Find where the given text appears and provide that cell's center as [x, y] coordinate. 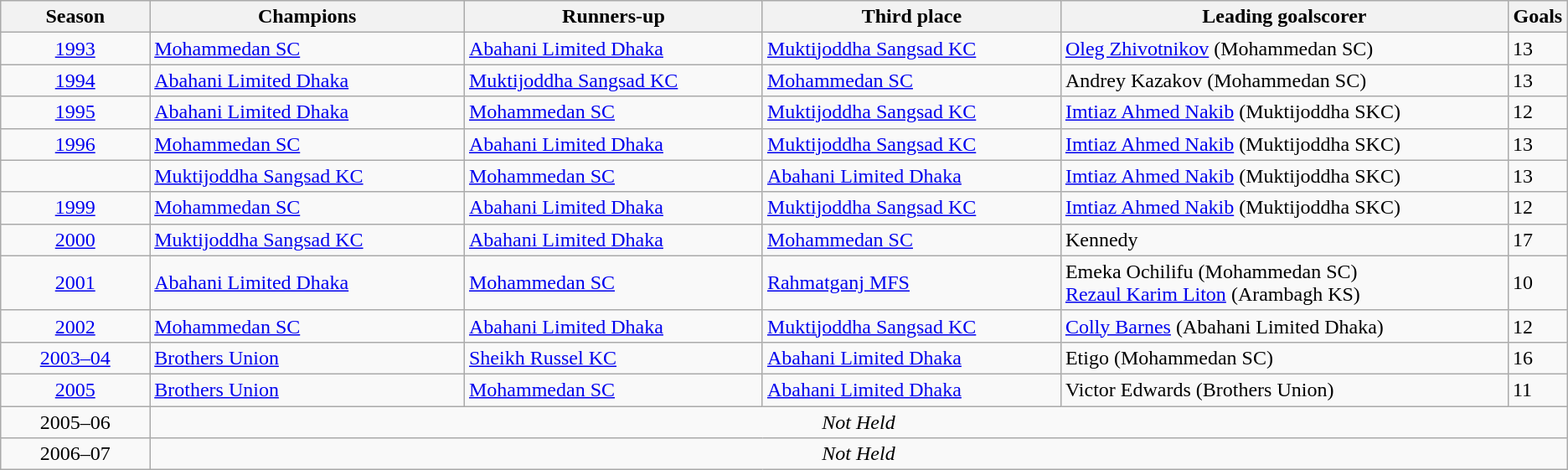
2006–07 [75, 454]
1996 [75, 144]
2005 [75, 390]
Etigo (Mohammedan SC) [1284, 358]
2001 [75, 283]
Colly Barnes (Abahani Limited Dhaka) [1284, 326]
10 [1538, 283]
1994 [75, 80]
1993 [75, 49]
2000 [75, 240]
1995 [75, 112]
Oleg Zhivotnikov (Mohammedan SC) [1284, 49]
2005–06 [75, 421]
Kennedy [1284, 240]
16 [1538, 358]
Andrey Kazakov (Mohammedan SC) [1284, 80]
1999 [75, 208]
Leading goalscorer [1284, 17]
Champions [307, 17]
Emeka Ochilifu (Mohammedan SC) Rezaul Karim Liton (Arambagh KS) [1284, 283]
17 [1538, 240]
Season [75, 17]
11 [1538, 390]
Third place [911, 17]
Sheikh Russel KC [613, 358]
Rahmatganj MFS [911, 283]
Runners-up [613, 17]
2002 [75, 326]
2003–04 [75, 358]
Goals [1538, 17]
Victor Edwards (Brothers Union) [1284, 390]
